Extract the [X, Y] coordinate from the center of the cell holding the provided text.  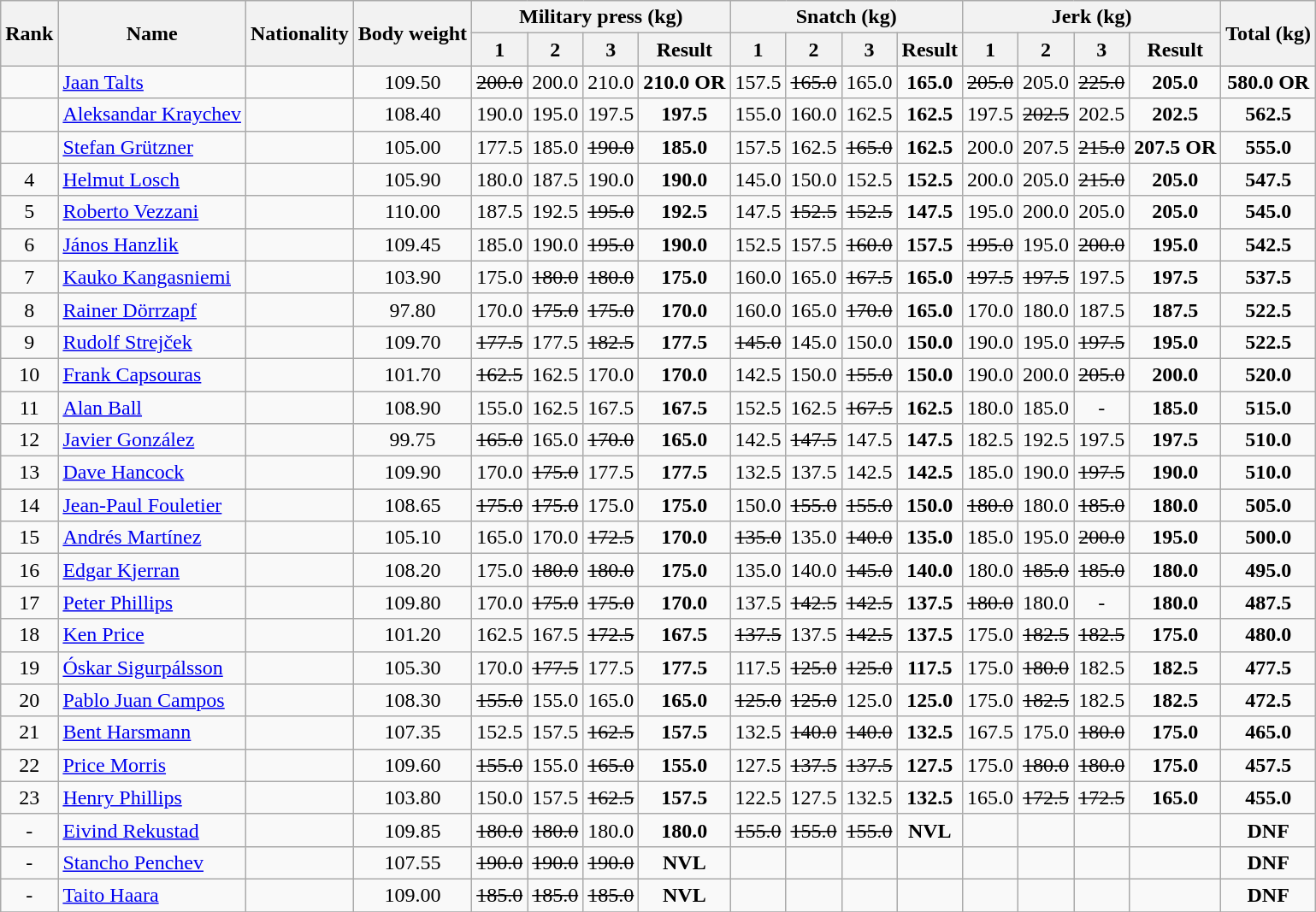
495.0 [1269, 570]
Peter Phillips [152, 603]
455.0 [1269, 797]
János Hanzlik [152, 244]
107.55 [412, 862]
18 [29, 635]
105.30 [412, 668]
Aleksandar Kraychev [152, 115]
109.80 [412, 603]
457.5 [1269, 765]
109.60 [412, 765]
108.20 [412, 570]
555.0 [1269, 147]
7 [29, 277]
542.5 [1269, 244]
103.80 [412, 797]
4 [29, 179]
Jerk (kg) [1091, 17]
Price Morris [152, 765]
101.70 [412, 374]
109.50 [412, 82]
Dave Hancock [152, 473]
487.5 [1269, 603]
105.10 [412, 538]
580.0 OR [1269, 82]
109.70 [412, 342]
Henry Phillips [152, 797]
22 [29, 765]
Javier González [152, 440]
Kauko Kangasniemi [152, 277]
Rainer Dörrzapf [152, 309]
Total (kg) [1269, 33]
520.0 [1269, 374]
12 [29, 440]
Military press (kg) [601, 17]
108.30 [412, 700]
6 [29, 244]
477.5 [1269, 668]
547.5 [1269, 179]
Name [152, 33]
23 [29, 797]
210.0 OR [684, 82]
537.5 [1269, 277]
13 [29, 473]
225.0 [1101, 82]
109.45 [412, 244]
16 [29, 570]
Ken Price [152, 635]
Stancho Penchev [152, 862]
122.5 [758, 797]
465.0 [1269, 733]
Edgar Kjerran [152, 570]
105.90 [412, 179]
14 [29, 505]
110.00 [412, 212]
19 [29, 668]
Alan Ball [152, 408]
11 [29, 408]
Rank [29, 33]
108.65 [412, 505]
Snatch (kg) [847, 17]
103.90 [412, 277]
Helmut Losch [152, 179]
Body weight [412, 33]
5 [29, 212]
9 [29, 342]
207.5 [1047, 147]
Taito Haara [152, 895]
Jean-Paul Fouletier [152, 505]
Frank Capsouras [152, 374]
17 [29, 603]
8 [29, 309]
Jaan Talts [152, 82]
10 [29, 374]
Óskar Sigurpálsson [152, 668]
Eivind Rekustad [152, 830]
Pablo Juan Campos [152, 700]
15 [29, 538]
108.90 [412, 408]
21 [29, 733]
109.00 [412, 895]
Stefan Grützner [152, 147]
101.20 [412, 635]
109.90 [412, 473]
Nationality [299, 33]
210.0 [611, 82]
Rudolf Strejček [152, 342]
109.85 [412, 830]
99.75 [412, 440]
207.5 OR [1175, 147]
505.0 [1269, 505]
500.0 [1269, 538]
Roberto Vezzani [152, 212]
Bent Harsmann [152, 733]
105.00 [412, 147]
480.0 [1269, 635]
562.5 [1269, 115]
107.35 [412, 733]
Andrés Martínez [152, 538]
20 [29, 700]
515.0 [1269, 408]
545.0 [1269, 212]
472.5 [1269, 700]
97.80 [412, 309]
108.40 [412, 115]
